Determine the [x, y] coordinate at the center of the cell enclosing the given text.  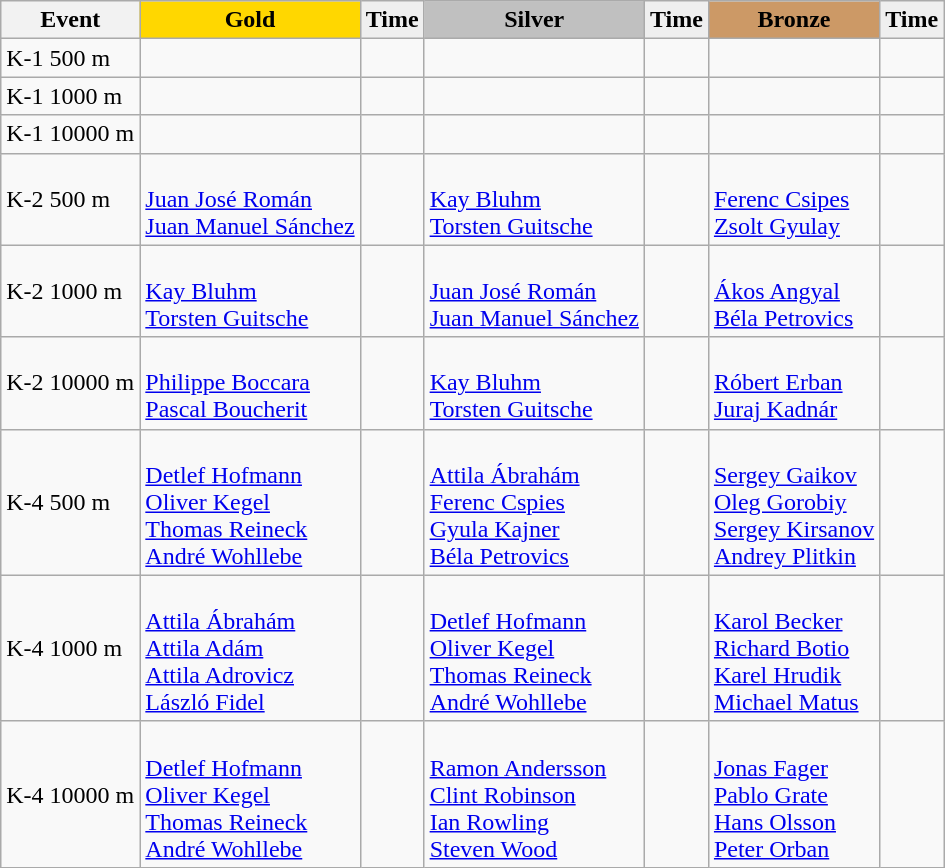
Philippe BoccaraPascal Boucherit [250, 383]
Róbert ErbanJuraj Kadnár [794, 383]
K-4 1000 m [70, 648]
Jonas FagerPablo GrateHans OlssonPeter Orban [794, 794]
Attila ÁbrahámAttila AdámAttila AdroviczLászló Fidel [250, 648]
Attila ÁbrahámFerenc CspiesGyula KajnerBéla Petrovics [534, 502]
Event [70, 20]
K-1 500 m [70, 58]
K-1 1000 m [70, 96]
Bronze [794, 20]
Silver [534, 20]
Gold [250, 20]
K-2 1000 m [70, 291]
K-2 10000 m [70, 383]
K-2 500 m [70, 199]
Ákos AngyalBéla Petrovics [794, 291]
K-4 10000 m [70, 794]
Ferenc CsipesZsolt Gyulay [794, 199]
Karol BeckerRichard BotioKarel HrudikMichael Matus [794, 648]
K-1 10000 m [70, 134]
Sergey GaikovOleg GorobiySergey KirsanovAndrey Plitkin [794, 502]
K-4 500 m [70, 502]
Ramon AnderssonClint RobinsonIan RowlingSteven Wood [534, 794]
